For the text-containing cell, return its midpoint in [x, y] coordinate format. 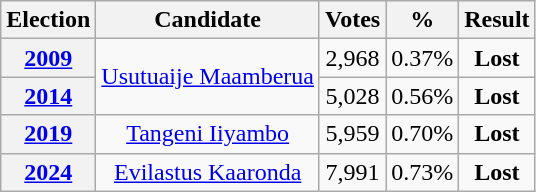
5,028 [352, 96]
2014 [48, 96]
0.37% [422, 58]
Usutuaije Maamberua [208, 77]
0.73% [422, 172]
Evilastus Kaaronda [208, 172]
2009 [48, 58]
2,968 [352, 58]
Votes [352, 20]
Result [497, 20]
% [422, 20]
Election [48, 20]
7,991 [352, 172]
5,959 [352, 134]
2024 [48, 172]
Candidate [208, 20]
0.56% [422, 96]
Tangeni Iiyambo [208, 134]
0.70% [422, 134]
2019 [48, 134]
